For the text-containing cell, return its midpoint in (X, Y) coordinate format. 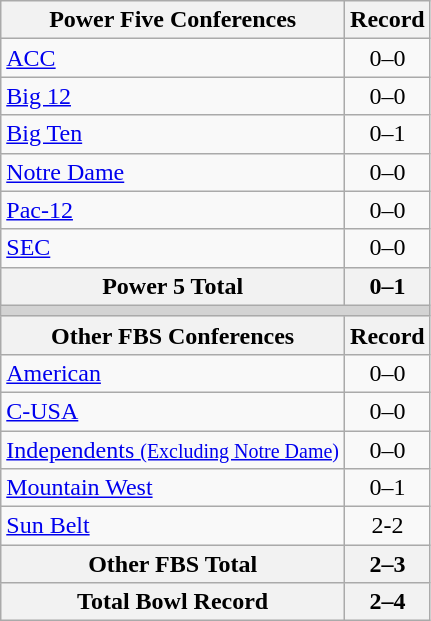
Mountain West (173, 488)
SEC (173, 248)
Power Five Conferences (173, 20)
C-USA (173, 411)
ACC (173, 58)
Big 12 (173, 96)
2-2 (388, 526)
Other FBS Total (173, 564)
Sun Belt (173, 526)
Total Bowl Record (173, 602)
Pac-12 (173, 210)
Big Ten (173, 134)
American (173, 373)
Independents (Excluding Notre Dame) (173, 449)
2–3 (388, 564)
Notre Dame (173, 172)
Other FBS Conferences (173, 335)
Power 5 Total (173, 286)
2–4 (388, 602)
